Determine the [x, y] coordinate at the center of the cell enclosing the given text.  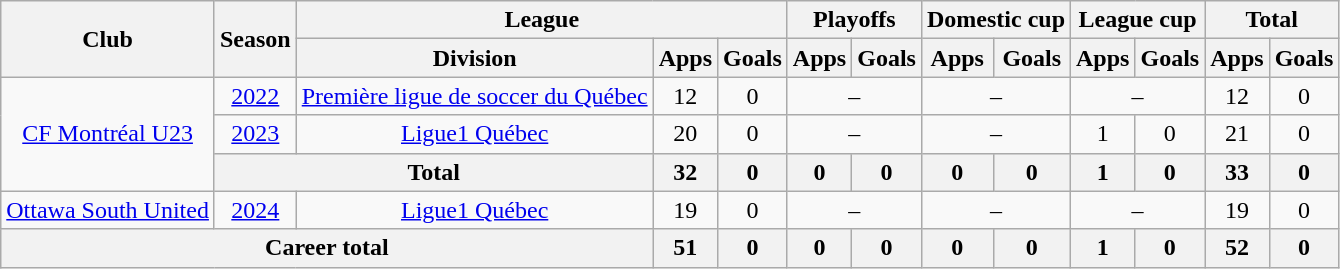
21 [1237, 134]
52 [1237, 248]
CF Montréal U23 [108, 134]
20 [685, 134]
Ottawa South United [108, 210]
Première ligue de soccer du Québec [474, 96]
Domestic cup [996, 20]
Division [474, 58]
33 [1237, 172]
League [542, 20]
Season [255, 39]
2024 [255, 210]
Club [108, 39]
Playoffs [854, 20]
2023 [255, 134]
League cup [1138, 20]
2022 [255, 96]
32 [685, 172]
Career total [327, 248]
51 [685, 248]
